Find where the given text appears and provide that cell's center as [X, Y] coordinate. 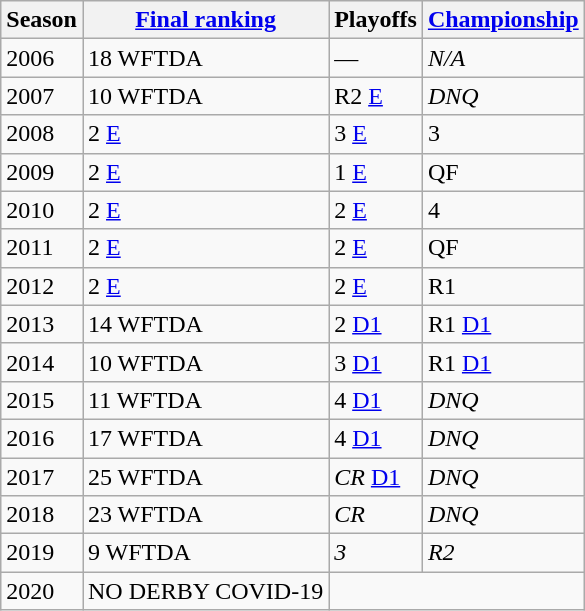
Season [42, 20]
NO DERBY COVID-19 [205, 591]
2 D1 [376, 324]
2013 [42, 324]
1 E [376, 172]
2014 [42, 362]
23 WFTDA [205, 515]
2008 [42, 134]
Championship [503, 20]
25 WFTDA [205, 477]
2016 [42, 438]
3 D1 [376, 362]
2009 [42, 172]
11 WFTDA [205, 400]
Playoffs [376, 20]
— [376, 58]
2017 [42, 477]
9 WFTDA [205, 553]
18 WFTDA [205, 58]
Final ranking [205, 20]
2015 [42, 400]
R2 [503, 553]
3 E [376, 134]
2007 [42, 96]
2018 [42, 515]
2020 [42, 591]
2019 [42, 553]
4 [503, 210]
2006 [42, 58]
R1 [503, 286]
CR [376, 515]
2011 [42, 248]
2012 [42, 286]
N/A [503, 58]
CR D1 [376, 477]
R2 E [376, 96]
17 WFTDA [205, 438]
2010 [42, 210]
14 WFTDA [205, 324]
